For the text-containing cell, return its midpoint in (X, Y) coordinate format. 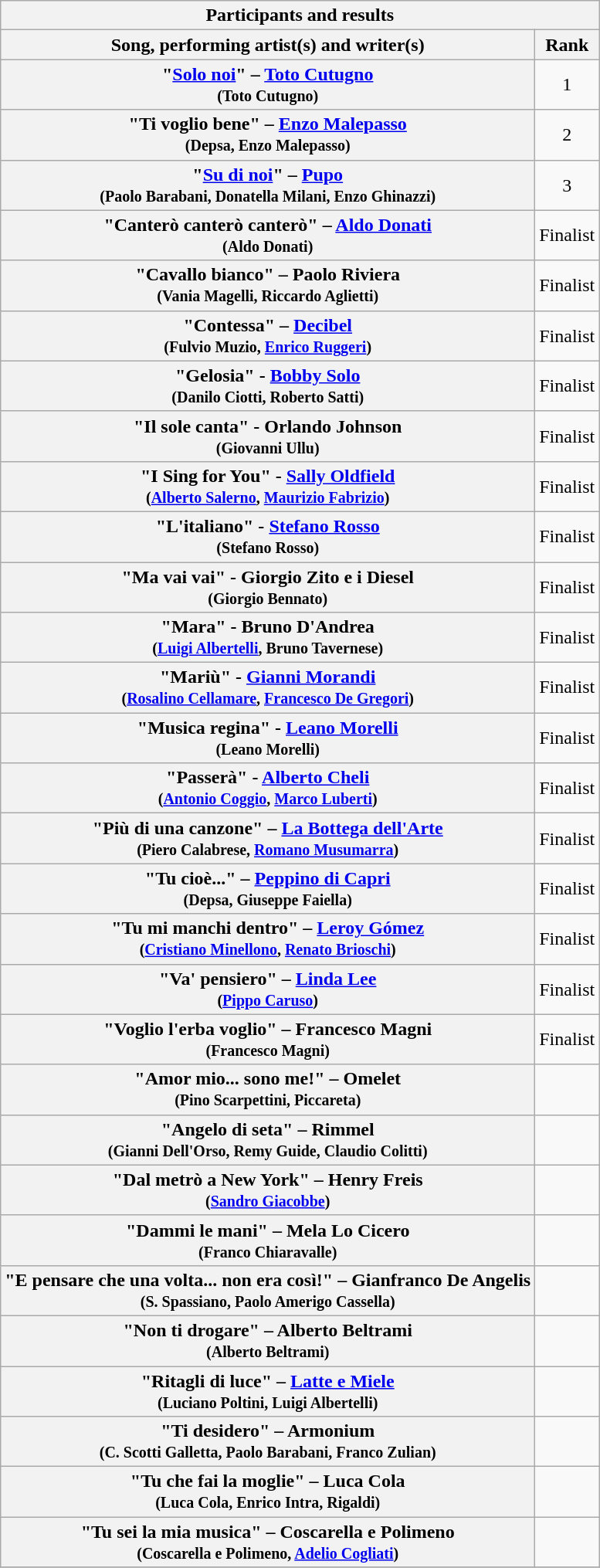
"Contessa" – Decibel (Fulvio Muzio, Enrico Ruggeri) (268, 335)
"Più di una canzone" – La Bottega dell'Arte (Piero Calabrese, Romano Musumarra) (268, 839)
"Amor mio... sono me!" – Omelet (Pino Scarpettini, Piccareta) (268, 1089)
"Ti desidero" – Armonium (C. Scotti Galletta, Paolo Barabani, Franco Zulian) (268, 1441)
"Mariù" - Gianni Morandi (Rosalino Cellamare, Francesco De Gregori) (268, 687)
"I Sing for You" - Sally Oldfield (Alberto Salerno, Maurizio Fabrizio) (268, 487)
"Voglio l'erba voglio" – Francesco Magni (Francesco Magni) (268, 1040)
"Tu cioè..." – Peppino di Capri (Depsa, Giuseppe Faiella) (268, 888)
"Canterò canterò canterò" – Aldo Donati (Aldo Donati) (268, 235)
Participants and results (300, 15)
"Non ti drogare" – Alberto Beltrami (Alberto Beltrami) (268, 1341)
"Solo noi" – Toto Cutugno (Toto Cutugno) (268, 85)
"L'italiano" - Stefano Rosso (Stefano Rosso) (268, 536)
"Ma vai vai" - Giorgio Zito e i Diesel (Giorgio Bennato) (268, 587)
"Passerà" - Alberto Cheli (Antonio Coggio, Marco Luberti) (268, 788)
"Dal metrò a New York" – Henry Freis (Sandro Giacobbe) (268, 1190)
"Angelo di seta" – Rimmel (Gianni Dell'Orso, Remy Guide, Claudio Colitti) (268, 1140)
"Tu mi manchi dentro" – Leroy Gómez (Cristiano Minellono, Renato Brioschi) (268, 939)
"Mara" - Bruno D'Andrea (Luigi Albertelli, Bruno Tavernese) (268, 638)
3 (567, 185)
"Cavallo bianco" – Paolo Riviera (Vania Magelli, Riccardo Aglietti) (268, 286)
"Ti voglio bene" – Enzo Malepasso (Depsa, Enzo Malepasso) (268, 134)
"Il sole canta" - Orlando Johnson (Giovanni Ullu) (268, 436)
"Dammi le mani" – Mela Lo Cicero (Franco Chiaravalle) (268, 1240)
"Gelosia" - Bobby Solo (Danilo Ciotti, Roberto Satti) (268, 386)
"Musica regina" - Leano Morelli (Leano Morelli) (268, 738)
1 (567, 85)
Rank (567, 45)
"Tu che fai la moglie" – Luca Cola (Luca Cola, Enrico Intra, Rigaldi) (268, 1492)
Song, performing artist(s) and writer(s) (268, 45)
"Ritagli di luce" – Latte e Miele (Luciano Poltini, Luigi Albertelli) (268, 1390)
"Va' pensiero" – Linda Lee (Pippo Caruso) (268, 989)
2 (567, 134)
"Tu sei la mia musica" – Coscarella e Polimeno (Coscarella e Polimeno, Adelio Cogliati) (268, 1542)
"Su di noi" – Pupo (Paolo Barabani, Donatella Milani, Enzo Ghinazzi) (268, 185)
"E pensare che una volta... non era così!" – Gianfranco De Angelis (S. Spassiano, Paolo Amerigo Cassella) (268, 1290)
